Identify which cell holds the provided text, then report its [X, Y] central coordinate. 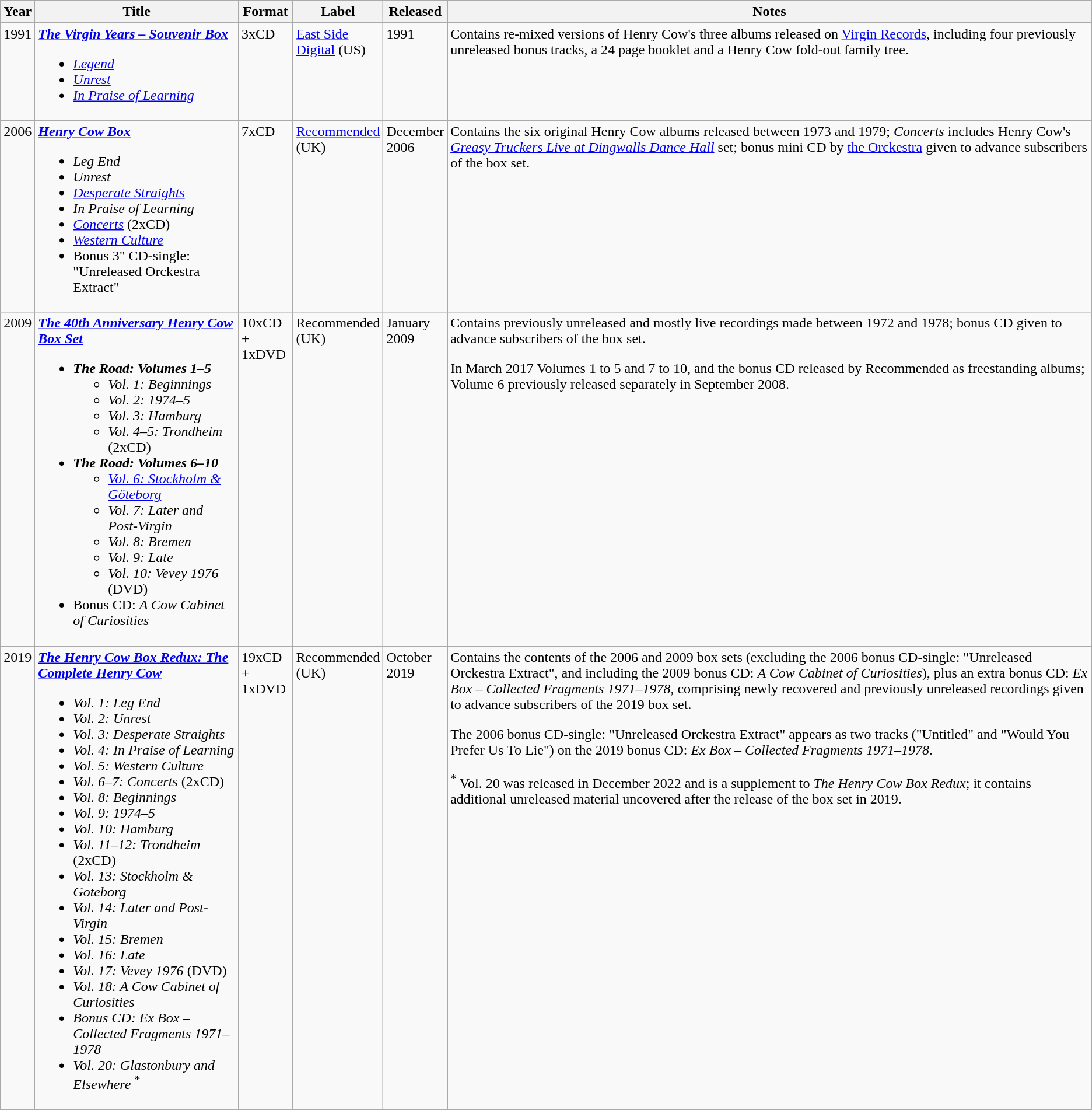
Released [415, 12]
October 2019 [415, 878]
Notes [770, 12]
3xCD [265, 71]
19xCD + 1xDVD [265, 878]
December 2006 [415, 216]
7xCD [265, 216]
Title [136, 12]
Label [338, 12]
Henry Cow BoxLeg EndUnrestDesperate StraightsIn Praise of LearningConcerts (2xCD)Western CultureBonus 3" CD-single: "Unreleased Orckestra Extract" [136, 216]
2019 [17, 878]
East Side Digital (US) [338, 71]
2009 [17, 479]
January 2009 [415, 479]
The Virgin Years – Souvenir BoxLegendUnrestIn Praise of Learning [136, 71]
2006 [17, 216]
10xCD + 1xDVD [265, 479]
Year [17, 12]
Format [265, 12]
